Capture the cell that displays the provided text and extract its [x, y] central coordinate. 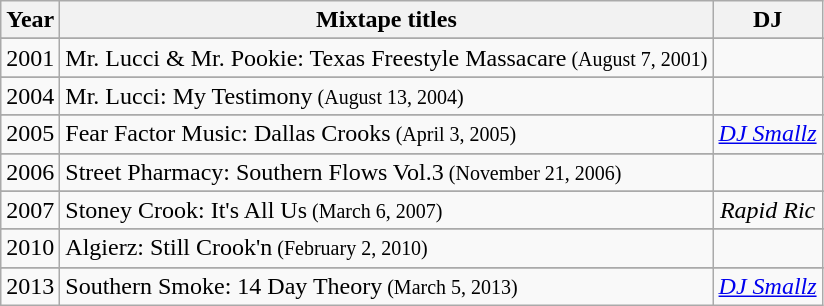
2004 [30, 96]
Mr. Lucci & Mr. Pookie: Texas Freestyle Massacare (August 7, 2001) [386, 58]
2007 [30, 210]
Algierz: Still Crook'n (February 2, 2010) [386, 248]
2001 [30, 58]
Stoney Crook: It's All Us (March 6, 2007) [386, 210]
Fear Factor Music: Dallas Crooks (April 3, 2005) [386, 134]
DJ [768, 20]
Rapid Ric [768, 210]
Mixtape titles [386, 20]
2006 [30, 172]
2013 [30, 286]
2005 [30, 134]
2010 [30, 248]
Street Pharmacy: Southern Flows Vol.3 (November 21, 2006) [386, 172]
Mr. Lucci: My Testimony (August 13, 2004) [386, 96]
Year [30, 20]
Southern Smoke: 14 Day Theory (March 5, 2013) [386, 286]
